Determine the [X, Y] coordinate at the center of the cell enclosing the given text.  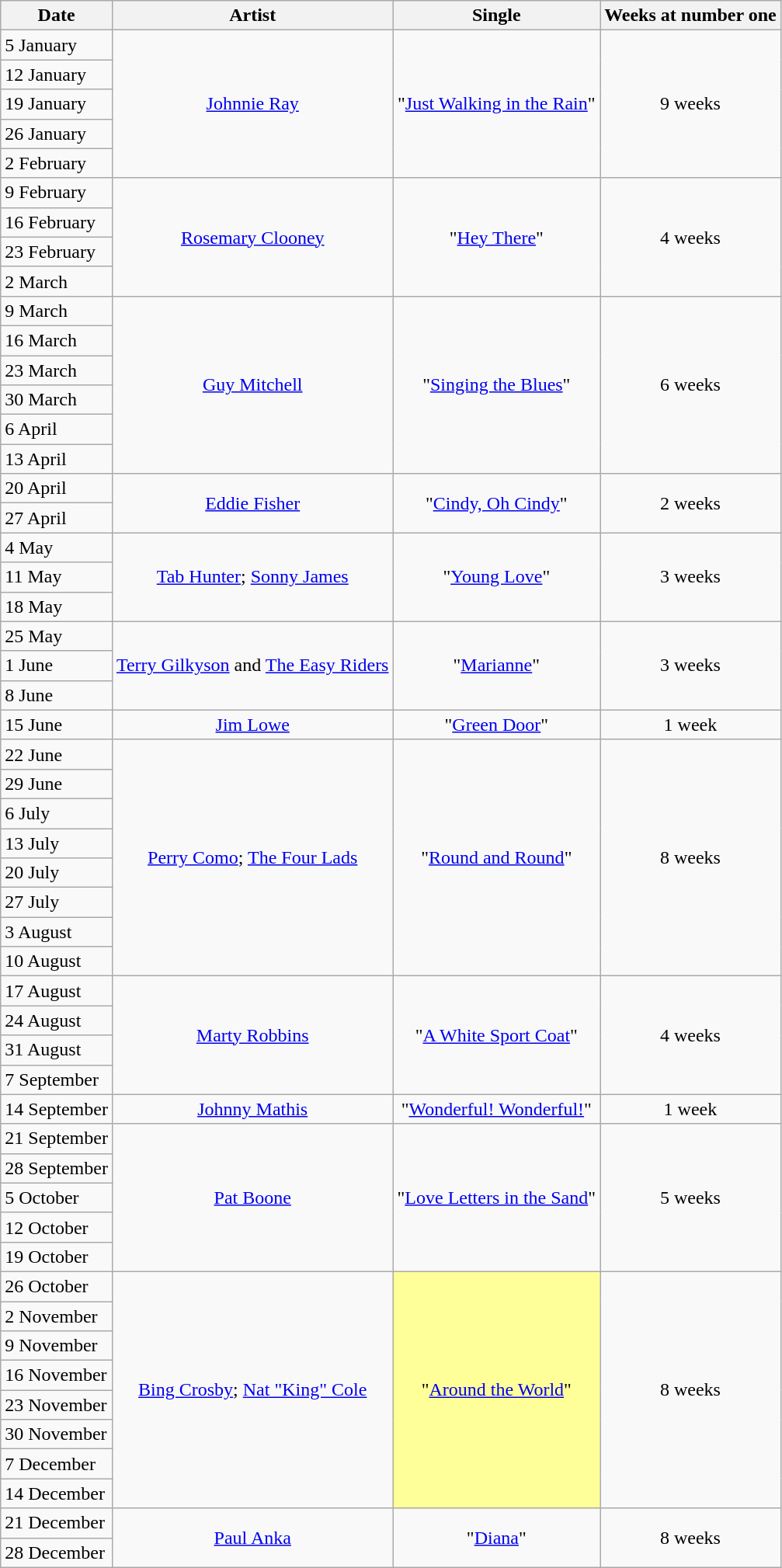
27 July [57, 902]
"Cindy, Oh Cindy" [497, 503]
20 July [57, 873]
Rosemary Clooney [252, 237]
Pat Boone [252, 1198]
22 June [57, 754]
9 March [57, 311]
"Wonderful! Wonderful!" [497, 1109]
11 May [57, 577]
23 February [57, 252]
Artist [252, 16]
Bing Crosby; Nat "King" Cole [252, 1389]
9 weeks [691, 104]
21 December [57, 1523]
"Singing the Blues" [497, 384]
Paul Anka [252, 1538]
28 September [57, 1168]
27 April [57, 518]
"A White Sport Coat" [497, 1035]
9 November [57, 1346]
"Love Letters in the Sand" [497, 1198]
Tab Hunter; Sonny James [252, 577]
"Hey There" [497, 237]
Marty Robbins [252, 1035]
"Around the World" [497, 1389]
2 weeks [691, 503]
2 November [57, 1316]
Weeks at number one [691, 16]
"Marianne" [497, 666]
19 October [57, 1257]
29 June [57, 784]
12 October [57, 1227]
2 March [57, 281]
19 January [57, 104]
13 July [57, 843]
Perry Como; The Four Lads [252, 857]
13 April [57, 459]
30 March [57, 400]
"Diana" [497, 1538]
7 December [57, 1464]
Terry Gilkyson and The Easy Riders [252, 666]
21 September [57, 1139]
5 January [57, 45]
Date [57, 16]
4 May [57, 548]
30 November [57, 1434]
Guy Mitchell [252, 384]
6 weeks [691, 384]
20 April [57, 488]
31 August [57, 1050]
16 November [57, 1375]
5 weeks [691, 1198]
28 December [57, 1552]
Jim Lowe [252, 725]
12 January [57, 75]
17 August [57, 991]
7 September [57, 1080]
23 November [57, 1405]
"Round and Round" [497, 857]
18 May [57, 607]
6 April [57, 429]
"Young Love" [497, 577]
26 January [57, 134]
9 February [57, 193]
24 August [57, 1020]
23 March [57, 370]
6 July [57, 813]
3 August [57, 932]
Eddie Fisher [252, 503]
"Just Walking in the Rain" [497, 104]
26 October [57, 1286]
14 December [57, 1493]
14 September [57, 1109]
10 August [57, 961]
16 February [57, 222]
15 June [57, 725]
"Green Door" [497, 725]
5 October [57, 1198]
Johnnie Ray [252, 104]
16 March [57, 340]
8 June [57, 695]
Single [497, 16]
25 May [57, 636]
2 February [57, 163]
Johnny Mathis [252, 1109]
1 June [57, 666]
